Return the [X, Y] coordinate for the center point of the cell that contains the specified text.  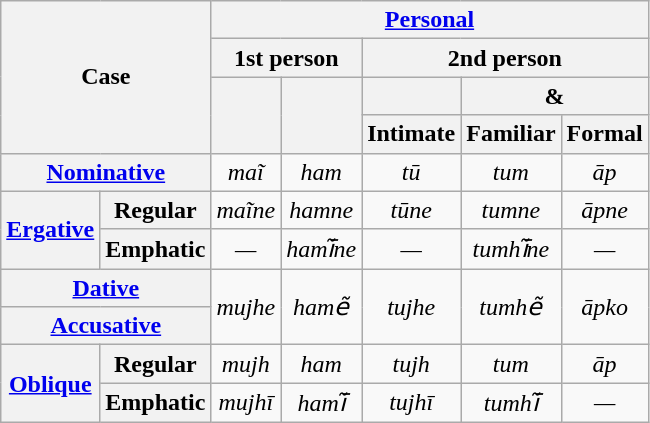
Personal [430, 20]
āpko [604, 307]
tujhī [412, 403]
tumne [511, 210]
Nominative [106, 172]
1st person [286, 58]
tumhī̃ne [511, 249]
Intimate [412, 134]
tūne [412, 210]
hamī̃ne [322, 249]
tujhe [412, 307]
Familiar [511, 134]
hamne [322, 210]
mujhī [246, 403]
maĩne [246, 210]
tū [412, 172]
Formal [604, 134]
Case [106, 77]
& [554, 96]
tujh [412, 364]
mujhe [246, 307]
hamī̃ [322, 403]
tumhẽ [511, 307]
mujh [246, 364]
Dative [106, 288]
maĩ [246, 172]
Ergative [50, 230]
hamẽ [322, 307]
2nd person [505, 58]
Oblique [50, 384]
tumhī̃ [511, 403]
āpne [604, 210]
Accusative [106, 326]
